From the cell containing the given text, extract its center point as [X, Y] coordinate. 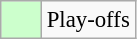
Play-offs [88, 20]
